Provide the [x, y] coordinate of the cell's center where the given text is located.  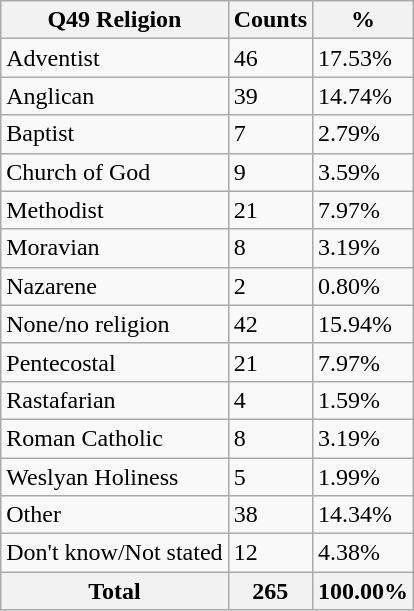
5 [270, 477]
7 [270, 134]
38 [270, 515]
2 [270, 286]
3.59% [364, 172]
2.79% [364, 134]
42 [270, 324]
Roman Catholic [114, 438]
Moravian [114, 248]
Rastafarian [114, 400]
12 [270, 553]
1.59% [364, 400]
Other [114, 515]
Baptist [114, 134]
Don't know/Not stated [114, 553]
14.34% [364, 515]
Pentecostal [114, 362]
Counts [270, 20]
Nazarene [114, 286]
17.53% [364, 58]
Church of God [114, 172]
15.94% [364, 324]
100.00% [364, 591]
46 [270, 58]
Q49 Religion [114, 20]
4.38% [364, 553]
% [364, 20]
Methodist [114, 210]
4 [270, 400]
0.80% [364, 286]
1.99% [364, 477]
9 [270, 172]
39 [270, 96]
265 [270, 591]
14.74% [364, 96]
Adventist [114, 58]
Total [114, 591]
Weslyan Holiness [114, 477]
None/no religion [114, 324]
Anglican [114, 96]
